Provide the [x, y] coordinate of the cell's center where the given text is located.  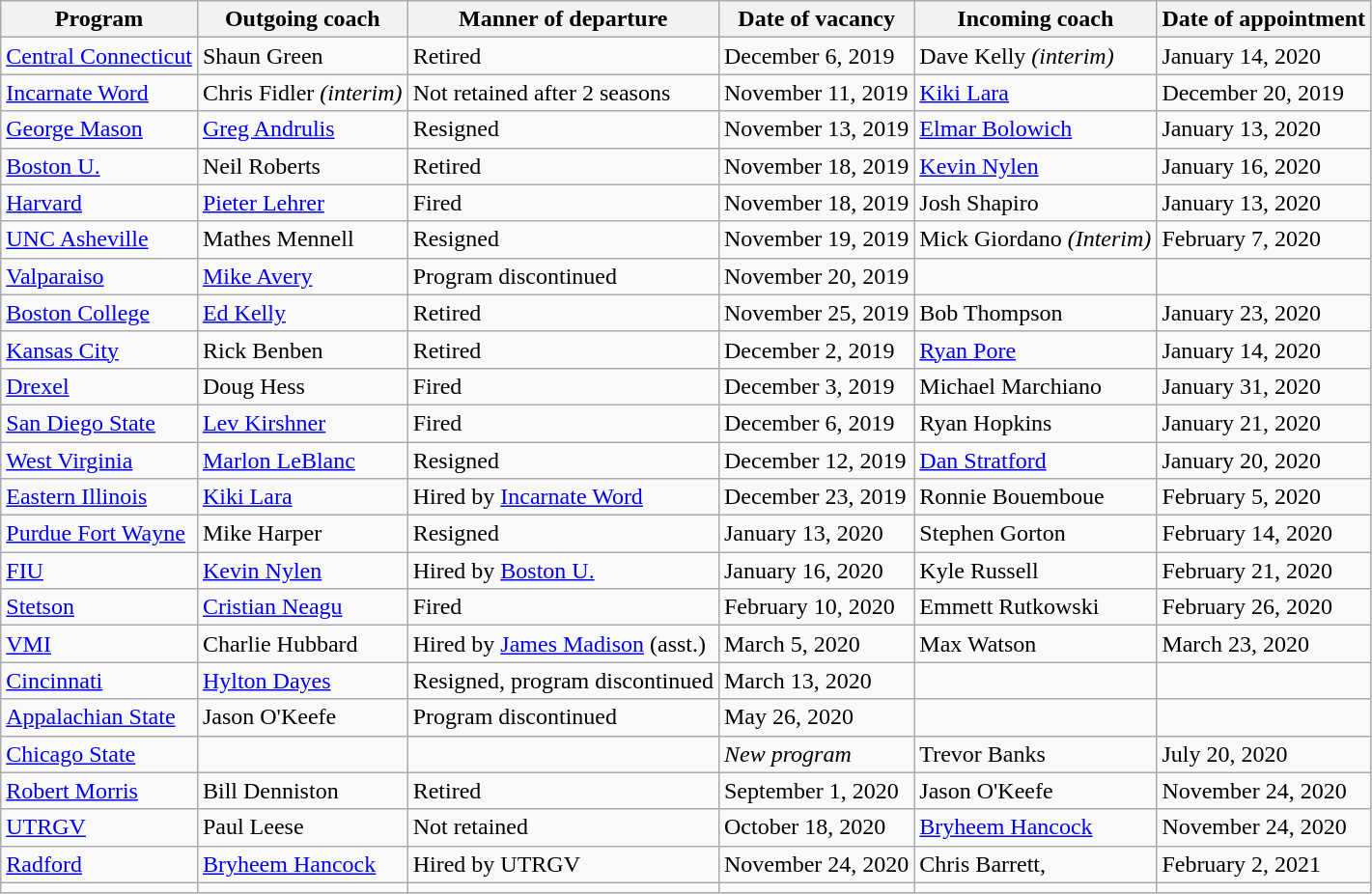
Kyle Russell [1035, 571]
Chris Barrett, [1035, 864]
Central Connecticut [99, 56]
West Virginia [99, 461]
Marlon LeBlanc [302, 461]
Lev Kirshner [302, 423]
Neil Roberts [302, 166]
Date of vacancy [816, 19]
February 10, 2020 [816, 607]
Emmett Rutkowski [1035, 607]
Cincinnati [99, 681]
July 20, 2020 [1264, 754]
December 20, 2019 [1264, 93]
January 23, 2020 [1264, 313]
Michael Marchiano [1035, 386]
Robert Morris [99, 791]
Ryan Hopkins [1035, 423]
May 26, 2020 [816, 717]
UTRGV [99, 827]
Ed Kelly [302, 313]
Charlie Hubbard [302, 644]
Greg Andrulis [302, 129]
Mike Harper [302, 534]
New program [816, 754]
February 7, 2020 [1264, 239]
Outgoing coach [302, 19]
Appalachian State [99, 717]
VMI [99, 644]
Doug Hess [302, 386]
FIU [99, 571]
February 5, 2020 [1264, 497]
Chicago State [99, 754]
January 21, 2020 [1264, 423]
Incarnate Word [99, 93]
Josh Shapiro [1035, 203]
UNC Asheville [99, 239]
Pieter Lehrer [302, 203]
Program [99, 19]
Chris Fidler (interim) [302, 93]
Shaun Green [302, 56]
March 23, 2020 [1264, 644]
Hired by UTRGV [563, 864]
September 1, 2020 [816, 791]
Rick Benben [302, 349]
Incoming coach [1035, 19]
Bill Denniston [302, 791]
Hylton Dayes [302, 681]
Stephen Gorton [1035, 534]
Date of appointment [1264, 19]
Drexel [99, 386]
November 11, 2019 [816, 93]
Radford [99, 864]
February 21, 2020 [1264, 571]
Stetson [99, 607]
Trevor Banks [1035, 754]
Manner of departure [563, 19]
Mathes Mennell [302, 239]
San Diego State [99, 423]
Hired by James Madison (asst.) [563, 644]
Not retained after 2 seasons [563, 93]
Not retained [563, 827]
Dave Kelly (interim) [1035, 56]
February 2, 2021 [1264, 864]
Harvard [99, 203]
November 25, 2019 [816, 313]
Cristian Neagu [302, 607]
Bob Thompson [1035, 313]
George Mason [99, 129]
February 26, 2020 [1264, 607]
Kansas City [99, 349]
Valparaiso [99, 276]
November 13, 2019 [816, 129]
February 14, 2020 [1264, 534]
Elmar Bolowich [1035, 129]
Mike Avery [302, 276]
Paul Leese [302, 827]
Max Watson [1035, 644]
Resigned, program discontinued [563, 681]
Ryan Pore [1035, 349]
Hired by Boston U. [563, 571]
Dan Stratford [1035, 461]
Ronnie Bouemboue [1035, 497]
Mick Giordano (Interim) [1035, 239]
October 18, 2020 [816, 827]
December 3, 2019 [816, 386]
December 2, 2019 [816, 349]
January 31, 2020 [1264, 386]
November 19, 2019 [816, 239]
December 23, 2019 [816, 497]
Boston College [99, 313]
November 20, 2019 [816, 276]
Hired by Incarnate Word [563, 497]
Eastern Illinois [99, 497]
Purdue Fort Wayne [99, 534]
Boston U. [99, 166]
December 12, 2019 [816, 461]
March 13, 2020 [816, 681]
January 20, 2020 [1264, 461]
March 5, 2020 [816, 644]
